From the cell containing the given text, extract its center point as (x, y) coordinate. 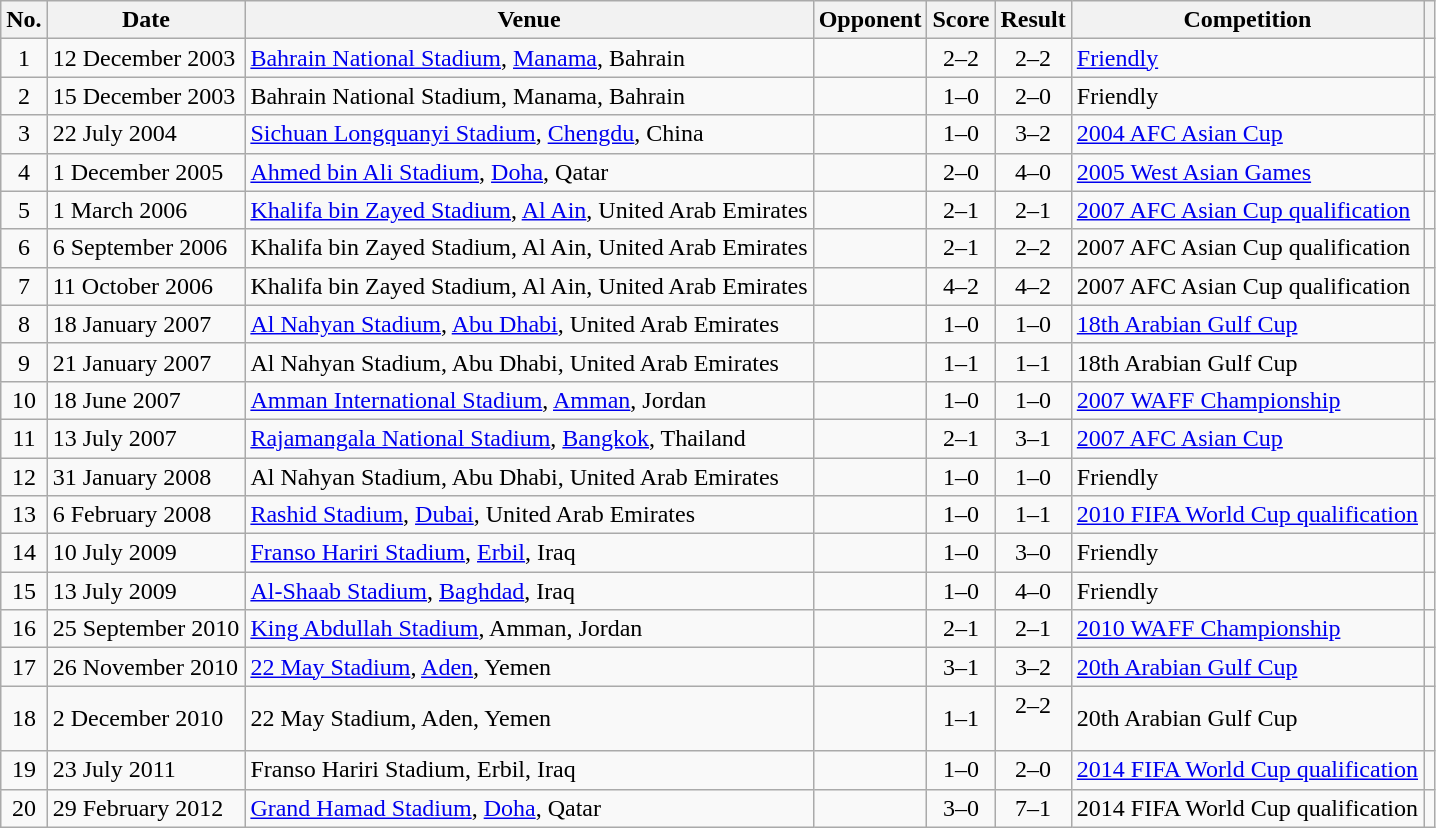
17 (24, 667)
23 July 2011 (146, 770)
2007 AFC Asian Cup (1247, 438)
18 June 2007 (146, 400)
10 (24, 400)
1 March 2006 (146, 210)
14 (24, 553)
6 September 2006 (146, 248)
Sichuan Longquanyi Stadium, Chengdu, China (529, 134)
4 (24, 172)
15 (24, 591)
2004 AFC Asian Cup (1247, 134)
12 December 2003 (146, 58)
Al-Shaab Stadium, Baghdad, Iraq (529, 591)
King Abdullah Stadium, Amman, Jordan (529, 629)
Score (961, 20)
13 July 2007 (146, 438)
1 (24, 58)
6 February 2008 (146, 515)
Opponent (870, 20)
Competition (1247, 20)
31 January 2008 (146, 477)
19 (24, 770)
Amman International Stadium, Amman, Jordan (529, 400)
No. (24, 20)
22 July 2004 (146, 134)
3 (24, 134)
1 December 2005 (146, 172)
11 (24, 438)
18 January 2007 (146, 324)
2010 FIFA World Cup qualification (1247, 515)
Rajamangala National Stadium, Bangkok, Thailand (529, 438)
2010 WAFF Championship (1247, 629)
21 January 2007 (146, 362)
25 September 2010 (146, 629)
Result (1033, 20)
Ahmed bin Ali Stadium, Doha, Qatar (529, 172)
8 (24, 324)
9 (24, 362)
16 (24, 629)
11 October 2006 (146, 286)
Venue (529, 20)
26 November 2010 (146, 667)
5 (24, 210)
7 (24, 286)
Grand Hamad Stadium, Doha, Qatar (529, 808)
2005 West Asian Games (1247, 172)
15 December 2003 (146, 96)
2007 WAFF Championship (1247, 400)
29 February 2012 (146, 808)
7–1 (1033, 808)
Rashid Stadium, Dubai, United Arab Emirates (529, 515)
2 (24, 96)
13 (24, 515)
13 July 2009 (146, 591)
Date (146, 20)
2 December 2010 (146, 718)
12 (24, 477)
18 (24, 718)
10 July 2009 (146, 553)
20 (24, 808)
6 (24, 248)
